Return the (x, y) coordinate for the center point of the cell that contains the specified text.  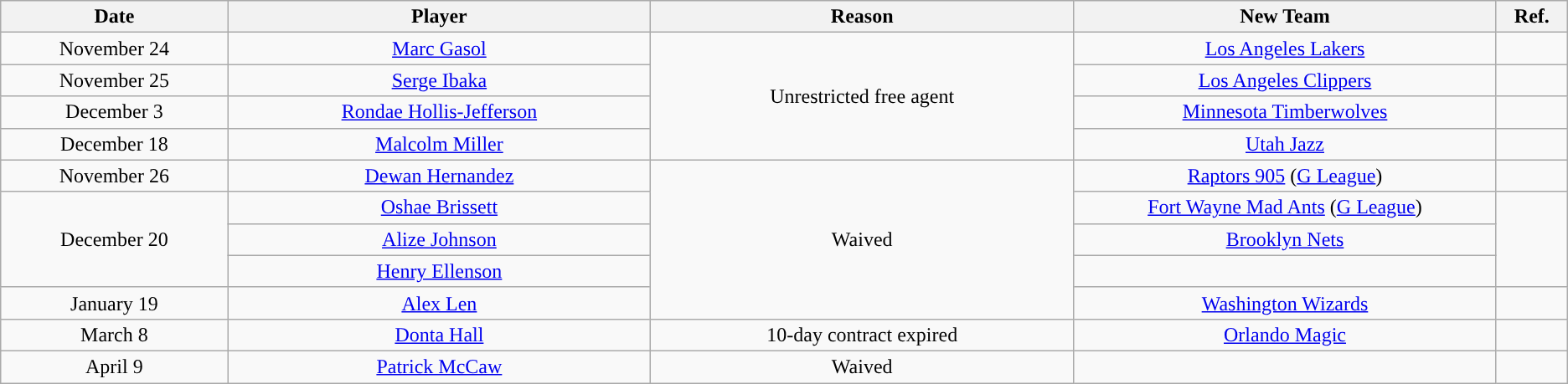
Player (439, 17)
January 19 (114, 303)
Orlando Magic (1285, 335)
December 3 (114, 112)
Alex Len (439, 303)
Los Angeles Lakers (1285, 49)
November 26 (114, 176)
Utah Jazz (1285, 144)
Ref. (1531, 17)
Henry Ellenson (439, 271)
Minnesota Timberwolves (1285, 112)
November 25 (114, 80)
Oshae Brissett (439, 207)
Washington Wizards (1285, 303)
Malcolm Miller (439, 144)
Patrick McCaw (439, 366)
Marc Gasol (439, 49)
Unrestricted free agent (863, 96)
Alize Johnson (439, 239)
Dewan Hernandez (439, 176)
Los Angeles Clippers (1285, 80)
Donta Hall (439, 335)
Date (114, 17)
Serge Ibaka (439, 80)
10-day contract expired (863, 335)
Rondae Hollis-Jefferson (439, 112)
December 18 (114, 144)
Fort Wayne Mad Ants (G League) (1285, 207)
Raptors 905 (G League) (1285, 176)
Brooklyn Nets (1285, 239)
April 9 (114, 366)
New Team (1285, 17)
December 20 (114, 239)
November 24 (114, 49)
March 8 (114, 335)
Reason (863, 17)
